Search for the cell housing the specified text and yield its [X, Y] center coordinate. 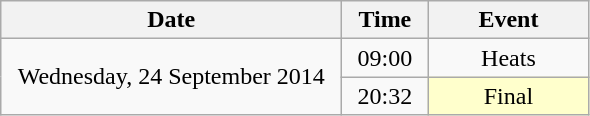
Date [172, 20]
Event [508, 20]
Heats [508, 58]
Final [508, 96]
20:32 [385, 96]
Wednesday, 24 September 2014 [172, 77]
09:00 [385, 58]
Time [385, 20]
